Return the (x, y) coordinate for the center point of the cell that contains the specified text.  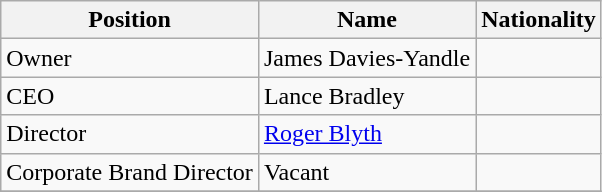
Owner (130, 58)
CEO (130, 96)
Nationality (539, 20)
Director (130, 134)
Name (366, 20)
Lance Bradley (366, 96)
Roger Blyth (366, 134)
James Davies-Yandle (366, 58)
Vacant (366, 172)
Position (130, 20)
Corporate Brand Director (130, 172)
